Return (X, Y) of the center of cell containing provided text 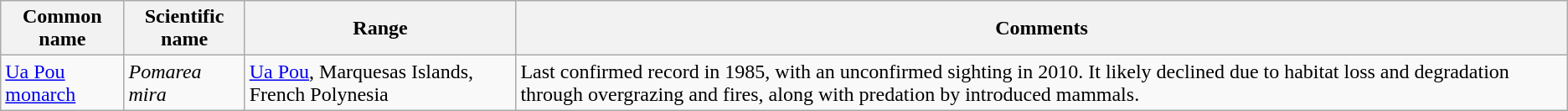
Ua Pou monarch (62, 82)
Range (380, 29)
Common name (62, 29)
Scientific name (184, 29)
Ua Pou, Marquesas Islands, French Polynesia (380, 82)
Comments (1042, 29)
Pomarea mira (184, 82)
